Identify which cell holds the provided text, then report its (x, y) central coordinate. 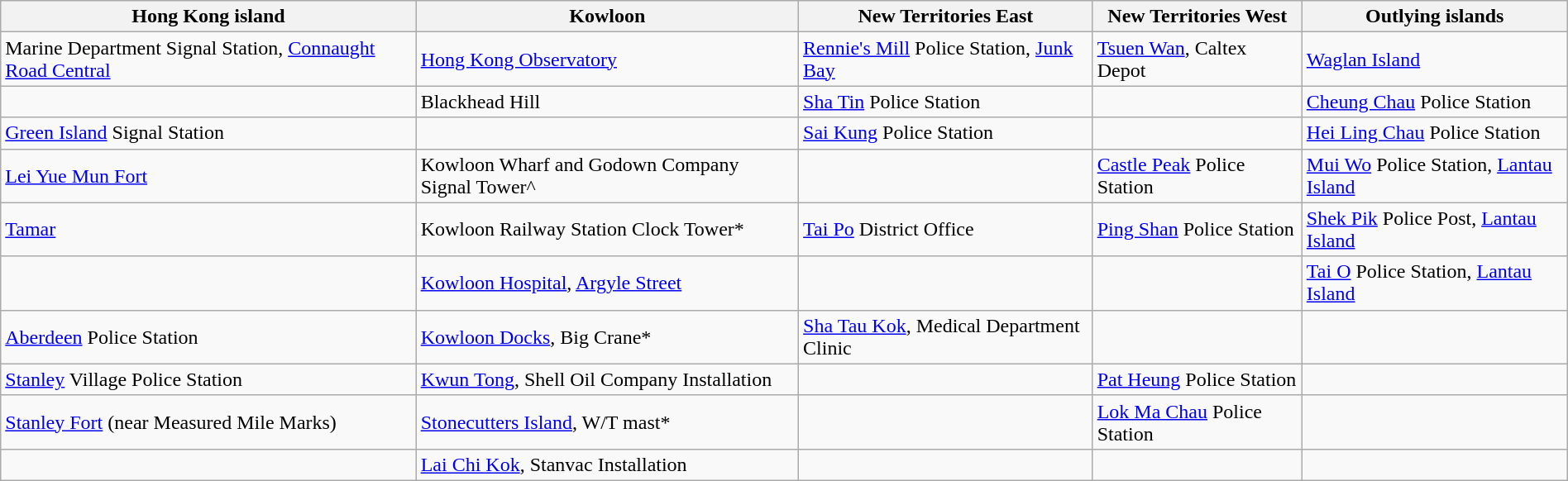
Kowloon (607, 17)
Blackhead Hill (607, 102)
Shek Pik Police Post, Lantau Island (1434, 230)
Tai O Police Station, Lantau Island (1434, 283)
Cheung Chau Police Station (1434, 102)
New Territories West (1198, 17)
Sha Tau Kok, Medical Department Clinic (946, 337)
Lei Yue Mun Fort (208, 175)
Stanley Village Police Station (208, 379)
Tsuen Wan, Caltex Depot (1198, 60)
Ping Shan Police Station (1198, 230)
Lok Ma Chau Police Station (1198, 421)
Kowloon Hospital, Argyle Street (607, 283)
Tai Po District Office (946, 230)
Lai Chi Kok, Stanvac Installation (607, 464)
Outlying islands (1434, 17)
New Territories East (946, 17)
Mui Wo Police Station, Lantau Island (1434, 175)
Marine Department Signal Station, Connaught Road Central (208, 60)
Stonecutters Island, W/T mast* (607, 421)
Castle Peak Police Station (1198, 175)
Kwun Tong, Shell Oil Company Installation (607, 379)
Rennie's Mill Police Station, Junk Bay (946, 60)
Waglan Island (1434, 60)
Hong Kong Observatory (607, 60)
Hong Kong island (208, 17)
Kowloon Wharf and Godown Company Signal Tower^ (607, 175)
Kowloon Docks, Big Crane* (607, 337)
Green Island Signal Station (208, 133)
Kowloon Railway Station Clock Tower* (607, 230)
Sha Tin Police Station (946, 102)
Hei Ling Chau Police Station (1434, 133)
Aberdeen Police Station (208, 337)
Sai Kung Police Station (946, 133)
Tamar (208, 230)
Stanley Fort (near Measured Mile Marks) (208, 421)
Pat Heung Police Station (1198, 379)
